From the cell containing the given text, extract its center point as [x, y] coordinate. 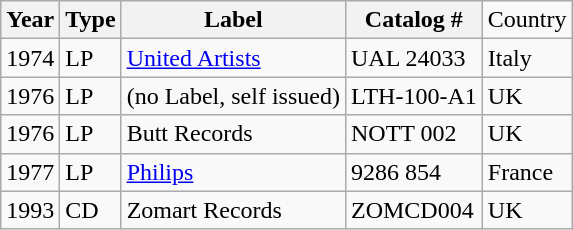
1974 [30, 58]
UAL 24033 [414, 58]
Type [90, 20]
Year [30, 20]
NOTT 002 [414, 134]
1977 [30, 172]
Italy [527, 58]
1993 [30, 210]
Zomart Records [233, 210]
United Artists [233, 58]
Butt Records [233, 134]
CD [90, 210]
Label [233, 20]
(no Label, self issued) [233, 96]
France [527, 172]
9286 854 [414, 172]
Country [527, 20]
LTH-100-A1 [414, 96]
Philips [233, 172]
Catalog # [414, 20]
ZOMCD004 [414, 210]
